Return [x, y] of the center of cell containing provided text 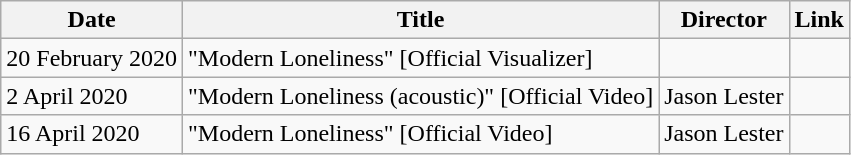
2 April 2020 [92, 96]
"Modern Loneliness" [Official Visualizer] [420, 58]
Title [420, 20]
20 February 2020 [92, 58]
16 April 2020 [92, 134]
Link [819, 20]
"Modern Loneliness" [Official Video] [420, 134]
Date [92, 20]
"Modern Loneliness (acoustic)" [Official Video] [420, 96]
Director [724, 20]
